Output the [x, y] coordinate of the center of the cell containing the given text.  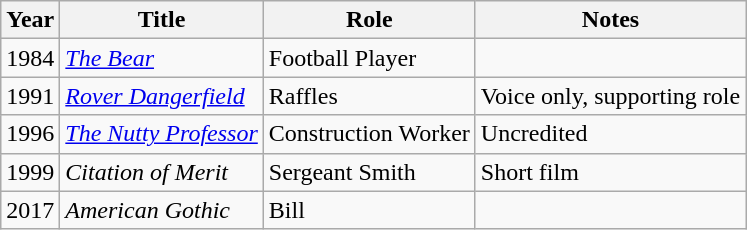
Voice only, supporting role [610, 96]
Construction Worker [369, 134]
Football Player [369, 58]
The Bear [162, 58]
Title [162, 20]
Year [30, 20]
Citation of Merit [162, 172]
American Gothic [162, 210]
1999 [30, 172]
1991 [30, 96]
2017 [30, 210]
Sergeant Smith [369, 172]
Bill [369, 210]
Rover Dangerfield [162, 96]
Uncredited [610, 134]
The Nutty Professor [162, 134]
1996 [30, 134]
Role [369, 20]
Notes [610, 20]
1984 [30, 58]
Raffles [369, 96]
Short film [610, 172]
